Search for the cell housing the specified text and yield its [X, Y] center coordinate. 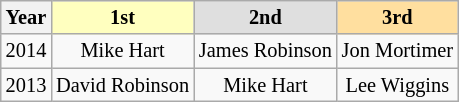
2013 [26, 85]
Year [26, 17]
2nd [266, 17]
Lee Wiggins [398, 85]
3rd [398, 17]
1st [122, 17]
2014 [26, 51]
Jon Mortimer [398, 51]
David Robinson [122, 85]
James Robinson [266, 51]
